Capture the cell that displays the provided text and extract its (X, Y) central coordinate. 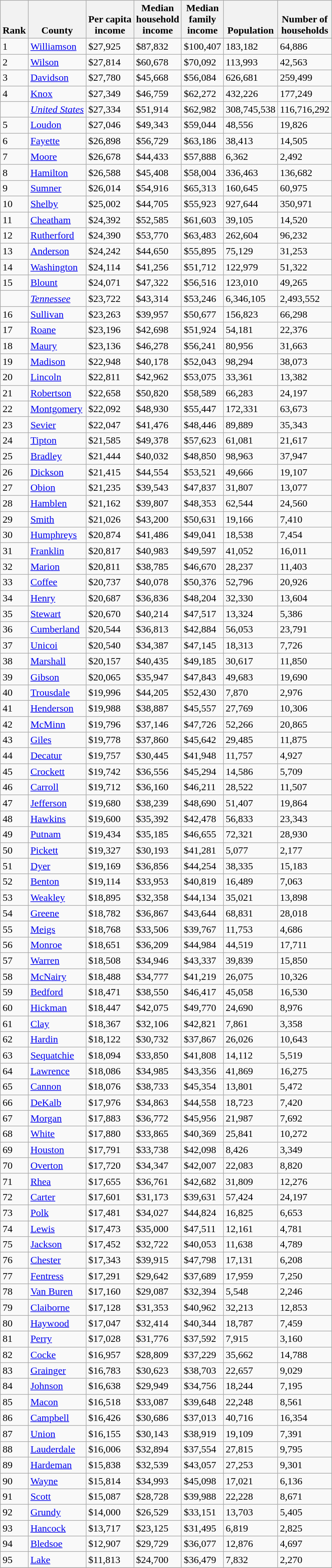
13 (14, 251)
22,248 (250, 1402)
41 (14, 708)
43 (14, 740)
$70,092 (202, 62)
60 (14, 1008)
5,077 (250, 850)
$17,720 (110, 1165)
116,716,292 (305, 109)
64 (14, 1071)
19,109 (250, 1433)
$19,996 (110, 692)
Lauderdale (57, 1449)
15,183 (305, 866)
Cheatham (57, 220)
$45,294 (202, 772)
$43,356 (202, 1071)
Warren (57, 960)
$48,930 (158, 409)
$17,601 (110, 1197)
$14,000 (110, 1513)
33 (14, 582)
$24,700 (158, 1560)
20 (14, 377)
$44,134 (202, 897)
35,021 (250, 897)
$15,087 (110, 1497)
35,662 (250, 1355)
70 (14, 1165)
7,870 (250, 692)
Cannon (57, 1087)
$36,077 (202, 1544)
Roane (57, 330)
$15,838 (110, 1465)
6,653 (305, 1213)
$18,508 (110, 960)
$48,850 (202, 456)
$33,151 (202, 1513)
$41,948 (202, 756)
$32,394 (202, 1292)
79 (14, 1307)
62 (14, 1040)
626,681 (250, 78)
28,930 (305, 835)
DeKalb (57, 1102)
$31,353 (158, 1307)
Cumberland (57, 630)
$40,369 (202, 1134)
$27,046 (110, 125)
Dickson (57, 472)
Greene (57, 913)
$45,098 (202, 1481)
21 (14, 393)
37,947 (305, 456)
$18,086 (110, 1071)
$33,953 (158, 882)
$18,768 (110, 929)
$56,516 (202, 283)
13,324 (250, 614)
31,807 (250, 488)
County (57, 19)
White (57, 1134)
$58,004 (202, 172)
$34,863 (158, 1102)
21,987 (250, 1118)
Henry (57, 598)
57 (14, 960)
22,083 (250, 1165)
2,246 (305, 1292)
$34,347 (158, 1165)
Davidson (57, 78)
$36,867 (158, 913)
$46,670 (202, 567)
$43,057 (202, 1465)
30 (14, 535)
$55,895 (202, 251)
$38,733 (158, 1087)
35 (14, 614)
31,809 (250, 1181)
10,306 (305, 708)
21,617 (305, 440)
13,604 (305, 598)
$38,550 (158, 992)
49,265 (305, 283)
$36,856 (158, 866)
5,548 (250, 1292)
Marshall (57, 661)
$44,984 (202, 945)
Medianhouseholdincome (158, 19)
$30,445 (158, 756)
$46,278 (158, 346)
40 (14, 692)
11,850 (305, 661)
$39,915 (158, 1260)
$52,585 (158, 220)
$37,229 (202, 1355)
39,839 (250, 960)
Weakley (57, 897)
16,530 (305, 992)
$17,343 (110, 1260)
$43,644 (202, 913)
$17,452 (110, 1245)
41,869 (250, 1071)
Hamblen (57, 504)
$49,185 (202, 661)
Grainger (57, 1370)
$20,544 (110, 630)
32,213 (250, 1307)
927,644 (250, 204)
308,745,538 (250, 109)
$42,821 (202, 1024)
$18,122 (110, 1040)
$53,521 (202, 472)
$44,433 (158, 157)
17 (14, 330)
44 (14, 756)
56 (14, 945)
59 (14, 992)
$41,219 (202, 976)
$17,160 (110, 1292)
Fentress (57, 1276)
$24,071 (110, 283)
7,459 (305, 1323)
17,711 (305, 945)
23,791 (305, 630)
Lincoln (57, 377)
10,326 (305, 976)
53 (14, 897)
Sevier (57, 425)
$47,726 (202, 724)
$18,447 (110, 1008)
$19,114 (110, 882)
$19,169 (110, 866)
34 (14, 598)
$30,732 (158, 1040)
$20,874 (110, 535)
46 (14, 787)
30,617 (250, 661)
5,472 (305, 1087)
Maury (57, 346)
27,815 (250, 1449)
$45,668 (158, 78)
$34,027 (158, 1213)
39,105 (250, 220)
18,787 (250, 1323)
Lewis (57, 1229)
$27,814 (110, 62)
$24,114 (110, 267)
6,362 (250, 157)
Montgomery (57, 409)
160,645 (250, 188)
39 (14, 677)
$32,414 (158, 1323)
6 (14, 141)
$37,146 (158, 724)
Williamson (57, 46)
60,975 (305, 188)
$18,488 (110, 976)
19 (14, 362)
$49,041 (202, 535)
7,195 (305, 1386)
262,604 (250, 236)
41,052 (250, 551)
$53,246 (202, 299)
$34,985 (158, 1071)
$29,949 (158, 1386)
Grundy (57, 1513)
$62,982 (202, 109)
14 (14, 267)
$33,087 (158, 1402)
7,915 (250, 1339)
6,136 (305, 1481)
Chester (57, 1260)
65 (14, 1087)
13,077 (305, 488)
19,826 (305, 125)
Tennessee (57, 299)
Carroll (57, 787)
$32,358 (158, 897)
75,129 (250, 251)
$16,006 (110, 1449)
$26,529 (158, 1513)
69 (14, 1150)
$50,376 (202, 582)
$37,689 (202, 1276)
Loudon (57, 125)
$50,631 (202, 519)
$18,094 (110, 1055)
$17,473 (110, 1229)
$23,125 (158, 1528)
Shelby (57, 204)
4 (14, 94)
Bedford (57, 992)
$56,241 (202, 346)
Tipton (57, 440)
183,182 (250, 46)
$44,705 (158, 204)
$29,087 (158, 1292)
$20,687 (110, 598)
$19,434 (110, 835)
$20,737 (110, 582)
4,781 (305, 1229)
18,313 (250, 645)
31,253 (305, 251)
Henderson (57, 708)
10,272 (305, 1134)
4,697 (305, 1544)
19,690 (305, 677)
Perry (57, 1339)
Union (57, 1433)
Humphreys (57, 535)
Sumner (57, 188)
$23,136 (110, 346)
Unicoi (57, 645)
16,489 (250, 882)
$56,729 (158, 141)
156,823 (250, 314)
$19,327 (110, 850)
29 (14, 519)
66,298 (305, 314)
$45,956 (202, 1118)
Anderson (57, 251)
26,026 (250, 1040)
5,709 (305, 772)
$27,925 (110, 46)
$58,589 (202, 393)
$33,506 (158, 929)
40,716 (250, 1418)
7,420 (305, 1102)
29,485 (250, 740)
48 (14, 819)
$39,543 (158, 488)
11,403 (305, 567)
27,253 (250, 1465)
$17,655 (110, 1181)
13,703 (250, 1513)
$16,518 (110, 1402)
16,011 (305, 551)
2,270 (305, 1560)
$31,495 (202, 1528)
Per capitaincome (110, 19)
Campbell (57, 1418)
78 (14, 1292)
66 (14, 1102)
$22,811 (110, 377)
$24,390 (110, 236)
82 (14, 1355)
$23,263 (110, 314)
50 (14, 850)
54 (14, 913)
18,244 (250, 1386)
$47,145 (202, 645)
$56,084 (202, 78)
$26,588 (110, 172)
8,426 (250, 1150)
$34,993 (158, 1481)
$44,254 (202, 866)
$30,193 (158, 850)
15,850 (305, 960)
Franklin (57, 551)
42 (14, 724)
$49,378 (158, 440)
85 (14, 1402)
$32,722 (158, 1245)
$21,235 (110, 488)
Van Buren (57, 1292)
122,979 (250, 267)
Claiborne (57, 1307)
9,795 (305, 1449)
12,276 (305, 1181)
$22,948 (110, 362)
20,865 (305, 724)
62,544 (250, 504)
93 (14, 1528)
$40,983 (158, 551)
Monroe (57, 945)
Trousdale (57, 692)
2,492 (305, 157)
$15,814 (110, 1481)
10,643 (305, 1040)
$36,160 (158, 787)
$61,603 (202, 220)
$60,678 (158, 62)
$43,200 (158, 519)
172,331 (250, 409)
$45,408 (158, 172)
$42,478 (202, 819)
$42,007 (202, 1165)
$20,157 (110, 661)
$100,407 (202, 46)
9,029 (305, 1370)
$55,923 (202, 204)
Bledsoe (57, 1544)
$38,239 (158, 803)
$16,155 (110, 1433)
$36,836 (158, 598)
Hickman (57, 1008)
37 (14, 645)
Cocke (57, 1355)
$33,850 (158, 1055)
11,875 (305, 740)
22 (14, 409)
7 (14, 157)
McMinn (57, 724)
5,519 (305, 1055)
14,505 (305, 141)
88 (14, 1449)
$27,349 (110, 94)
$43,314 (158, 299)
44,519 (250, 945)
$41,808 (202, 1055)
$17,128 (110, 1307)
$27,334 (110, 109)
15 (14, 283)
$63,186 (202, 141)
$48,446 (202, 425)
$48,353 (202, 504)
58 (14, 976)
54,181 (250, 330)
$19,796 (110, 724)
49,683 (250, 677)
8,561 (305, 1402)
17,021 (250, 1481)
7,250 (305, 1276)
13,382 (305, 377)
12,853 (305, 1307)
31 (14, 551)
56,053 (250, 630)
Pickett (57, 850)
$19,600 (110, 819)
89 (14, 1465)
18,723 (250, 1102)
McNairy (57, 976)
$36,556 (158, 772)
Scott (57, 1497)
$50,820 (158, 393)
74 (14, 1229)
$20,065 (110, 677)
$32,539 (158, 1465)
$39,957 (158, 314)
84 (14, 1386)
95 (14, 1560)
38,335 (250, 866)
$17,791 (110, 1150)
26 (14, 472)
$37,867 (202, 1040)
16 (14, 314)
$40,053 (202, 1245)
$22,658 (110, 393)
38,413 (250, 141)
$40,435 (158, 661)
Lake (57, 1560)
Rhea (57, 1181)
$21,162 (110, 504)
$40,214 (158, 614)
24,690 (250, 1008)
2 (14, 62)
$38,919 (202, 1433)
$40,819 (202, 882)
Marion (57, 567)
47 (14, 803)
$47,843 (202, 677)
96,232 (305, 236)
$51,924 (202, 330)
$47,517 (202, 614)
87 (14, 1433)
$65,313 (202, 188)
71 (14, 1181)
$36,761 (158, 1181)
432,226 (250, 94)
$44,205 (158, 692)
$20,670 (110, 614)
$19,778 (110, 740)
$20,817 (110, 551)
Hardeman (57, 1465)
$36,813 (158, 630)
$33,738 (158, 1150)
42,563 (305, 62)
28,018 (305, 913)
Rutherford (57, 236)
$49,597 (202, 551)
$17,880 (110, 1134)
$36,479 (202, 1560)
$52,430 (202, 692)
$37,592 (202, 1339)
6,208 (305, 1260)
77 (14, 1276)
3 (14, 78)
Madison (57, 362)
63 (14, 1055)
98,294 (250, 362)
$42,698 (158, 330)
16,354 (305, 1418)
$20,811 (110, 567)
$44,824 (202, 1213)
123,010 (250, 283)
$39,631 (202, 1197)
$34,387 (158, 645)
8,671 (305, 1497)
63,673 (305, 409)
Fayette (57, 141)
51,322 (305, 267)
$32,106 (158, 1024)
Obion (57, 488)
$18,782 (110, 913)
$17,883 (110, 1118)
$23,722 (110, 299)
17,959 (250, 1276)
Robertson (57, 393)
3,358 (305, 1024)
259,499 (305, 78)
$38,785 (158, 567)
14,112 (250, 1055)
$21,585 (110, 440)
2,493,552 (305, 299)
26,075 (250, 976)
7,832 (250, 1560)
$21,444 (110, 456)
11,507 (305, 787)
24,560 (305, 504)
$34,946 (158, 960)
7,692 (305, 1118)
48,556 (250, 125)
5,405 (305, 1513)
2,825 (305, 1528)
91 (14, 1497)
$39,767 (202, 929)
$46,655 (202, 835)
86 (14, 1418)
$30,143 (158, 1433)
7,410 (305, 519)
$35,185 (158, 835)
Sequatchie (57, 1055)
Macon (57, 1402)
$29,642 (158, 1276)
$16,783 (110, 1370)
38,073 (305, 362)
25 (14, 456)
$16,638 (110, 1386)
$54,916 (158, 188)
$35,947 (158, 677)
$63,483 (202, 236)
13,898 (305, 897)
Coffee (57, 582)
Moore (57, 157)
6,819 (250, 1528)
36 (14, 630)
3,160 (305, 1339)
$40,962 (202, 1307)
11,638 (250, 1245)
80,956 (250, 346)
177,249 (305, 94)
94 (14, 1544)
12,161 (250, 1229)
4,789 (305, 1245)
67 (14, 1118)
16,275 (305, 1071)
$47,837 (202, 488)
52 (14, 882)
$22,092 (110, 409)
14,788 (305, 1355)
$41,281 (202, 850)
90 (14, 1481)
68 (14, 1134)
$30,686 (158, 1418)
7,063 (305, 882)
Houston (57, 1150)
$18,367 (110, 1024)
$62,272 (202, 94)
$28,728 (158, 1497)
$41,476 (158, 425)
Hamilton (57, 172)
$35,392 (158, 819)
$36,772 (158, 1118)
Putnam (57, 835)
$42,098 (202, 1150)
Lawrence (57, 1071)
27 (14, 488)
$45,354 (202, 1087)
23 (14, 425)
$34,777 (158, 976)
$42,682 (202, 1181)
75 (14, 1245)
$46,759 (158, 94)
14,520 (305, 220)
$57,888 (202, 157)
24 (14, 440)
$21,026 (110, 519)
$39,988 (202, 1497)
$40,178 (158, 362)
2,976 (305, 692)
45,058 (250, 992)
Number ofhouseholds (305, 19)
Giles (57, 740)
7,454 (305, 535)
$18,895 (110, 897)
$17,047 (110, 1323)
$47,798 (202, 1260)
$16,426 (110, 1418)
7,726 (305, 645)
Carter (57, 1197)
$55,447 (202, 409)
19,864 (305, 803)
$41,486 (158, 535)
Morgan (57, 1118)
Meigs (57, 929)
11 (14, 220)
Crockett (57, 772)
32,330 (250, 598)
$18,471 (110, 992)
9,301 (305, 1465)
Polk (57, 1213)
6,346,105 (250, 299)
66,283 (250, 393)
$19,680 (110, 803)
Hawkins (57, 819)
28,237 (250, 567)
$19,742 (110, 772)
$17,976 (110, 1102)
$38,887 (158, 708)
3,349 (305, 1150)
18 (14, 346)
$40,344 (202, 1323)
7,391 (305, 1433)
$34,756 (202, 1386)
Dyer (57, 866)
61,081 (250, 440)
Population (250, 19)
19,107 (305, 472)
$18,076 (110, 1087)
$25,002 (110, 204)
$38,703 (202, 1370)
$53,770 (158, 236)
2,177 (305, 850)
Wayne (57, 1481)
19,166 (250, 519)
61 (14, 1024)
$49,343 (158, 125)
89,889 (250, 425)
$43,337 (202, 960)
11,757 (250, 756)
Clay (57, 1024)
Bradley (57, 456)
$17,291 (110, 1276)
$21,415 (110, 472)
9 (14, 188)
$50,677 (202, 314)
$19,988 (110, 708)
22,228 (250, 1497)
$44,558 (202, 1102)
$23,196 (110, 330)
$31,776 (158, 1339)
Overton (57, 1165)
52,266 (250, 724)
$26,014 (110, 188)
17,131 (250, 1260)
51 (14, 866)
32 (14, 567)
$44,650 (158, 251)
$47,322 (158, 283)
$29,729 (158, 1544)
$39,807 (158, 504)
64,886 (305, 46)
13,801 (250, 1087)
$42,075 (158, 1008)
12,876 (250, 1544)
$27,780 (110, 78)
Jefferson (57, 803)
$42,962 (158, 377)
22,376 (305, 330)
31,663 (305, 346)
$87,832 (158, 46)
98,963 (250, 456)
$48,690 (202, 803)
16,825 (250, 1213)
23,343 (305, 819)
$37,013 (202, 1418)
$16,957 (110, 1355)
Johnson (57, 1386)
5 (14, 125)
$46,417 (202, 992)
$19,712 (110, 787)
Rank (14, 19)
51,407 (250, 803)
113,993 (250, 62)
25,841 (250, 1134)
28 (14, 504)
$26,678 (110, 157)
$51,914 (158, 109)
33,361 (250, 377)
Smith (57, 519)
5,386 (305, 614)
Wilson (57, 62)
Sullivan (57, 314)
$24,242 (110, 251)
$45,557 (202, 708)
$20,540 (110, 645)
83 (14, 1370)
35,343 (305, 425)
Gibson (57, 677)
$24,392 (110, 220)
4,927 (305, 756)
$45,642 (202, 740)
11,753 (250, 929)
$57,623 (202, 440)
45 (14, 772)
$12,907 (110, 1544)
Stewart (57, 614)
76 (14, 1260)
8,976 (305, 1008)
$19,757 (110, 756)
10 (14, 204)
Decatur (57, 756)
73 (14, 1213)
81 (14, 1339)
$46,211 (202, 787)
$48,204 (202, 598)
55 (14, 929)
Benton (57, 882)
7,861 (250, 1024)
Blount (57, 283)
$59,044 (202, 125)
$30,623 (158, 1370)
68,831 (250, 913)
56,833 (250, 819)
$18,651 (110, 945)
38 (14, 661)
$49,770 (202, 1008)
$11,813 (110, 1560)
$33,865 (158, 1134)
$44,554 (158, 472)
72,321 (250, 835)
$37,860 (158, 740)
$13,717 (110, 1528)
Washington (57, 267)
80 (14, 1323)
92 (14, 1513)
$42,884 (202, 630)
52,796 (250, 582)
$32,894 (158, 1449)
Knox (57, 94)
$40,078 (158, 582)
8,820 (305, 1165)
49 (14, 835)
$52,043 (202, 362)
Jackson (57, 1245)
72 (14, 1197)
$47,511 (202, 1229)
20,926 (305, 582)
$22,047 (110, 425)
136,682 (305, 172)
14,586 (250, 772)
4,686 (305, 929)
$39,648 (202, 1402)
49,666 (250, 472)
18,538 (250, 535)
$26,898 (110, 141)
Hardin (57, 1040)
$51,712 (202, 267)
22,657 (250, 1370)
12 (14, 236)
$35,000 (158, 1229)
350,971 (305, 204)
$17,481 (110, 1213)
United States (57, 109)
27,769 (250, 708)
$40,032 (158, 456)
1 (14, 46)
$36,209 (158, 945)
Medianfamilyincome (202, 19)
$28,809 (158, 1355)
$37,554 (202, 1449)
336,463 (250, 172)
Hancock (57, 1528)
$31,173 (158, 1197)
Haywood (57, 1323)
8 (14, 172)
$41,256 (158, 267)
$17,028 (110, 1339)
28,522 (250, 787)
$53,075 (202, 377)
57,424 (250, 1197)
